Output the (x, y) coordinate of the center of the cell containing the given text.  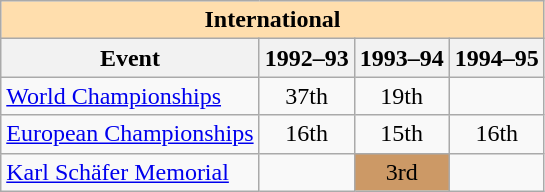
1994–95 (496, 58)
World Championships (130, 96)
Karl Schäfer Memorial (130, 172)
International (273, 20)
1992–93 (306, 58)
19th (402, 96)
15th (402, 134)
37th (306, 96)
1993–94 (402, 58)
European Championships (130, 134)
3rd (402, 172)
Event (130, 58)
